Capture the cell that displays the provided text and extract its (x, y) central coordinate. 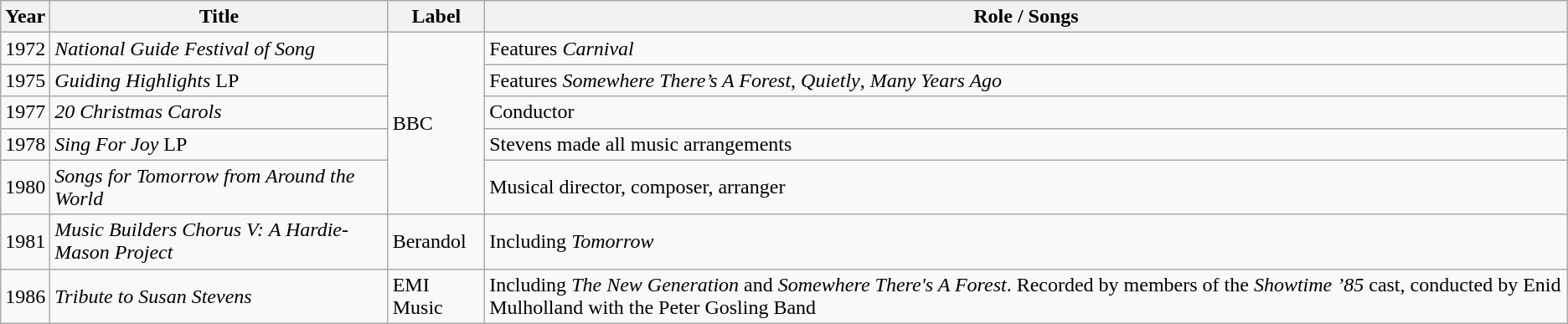
1981 (25, 241)
Musical director, composer, arranger (1027, 188)
BBC (436, 124)
Features Somewhere There’s A Forest, Quietly, Many Years Ago (1027, 80)
Music Builders Chorus V: A Hardie-Mason Project (219, 241)
EMI Music (436, 296)
Stevens made all music arrangements (1027, 144)
1977 (25, 112)
Tribute to Susan Stevens (219, 296)
Features Carnival (1027, 49)
Title (219, 17)
Year (25, 17)
Label (436, 17)
Guiding Highlights LP (219, 80)
1972 (25, 49)
Conductor (1027, 112)
20 Christmas Carols (219, 112)
Sing For Joy LP (219, 144)
1975 (25, 80)
Berandol (436, 241)
Role / Songs (1027, 17)
National Guide Festival of Song (219, 49)
Songs for Tomorrow from Around the World (219, 188)
1978 (25, 144)
Including Tomorrow (1027, 241)
1980 (25, 188)
1986 (25, 296)
